Capture the cell that displays the provided text and extract its [X, Y] central coordinate. 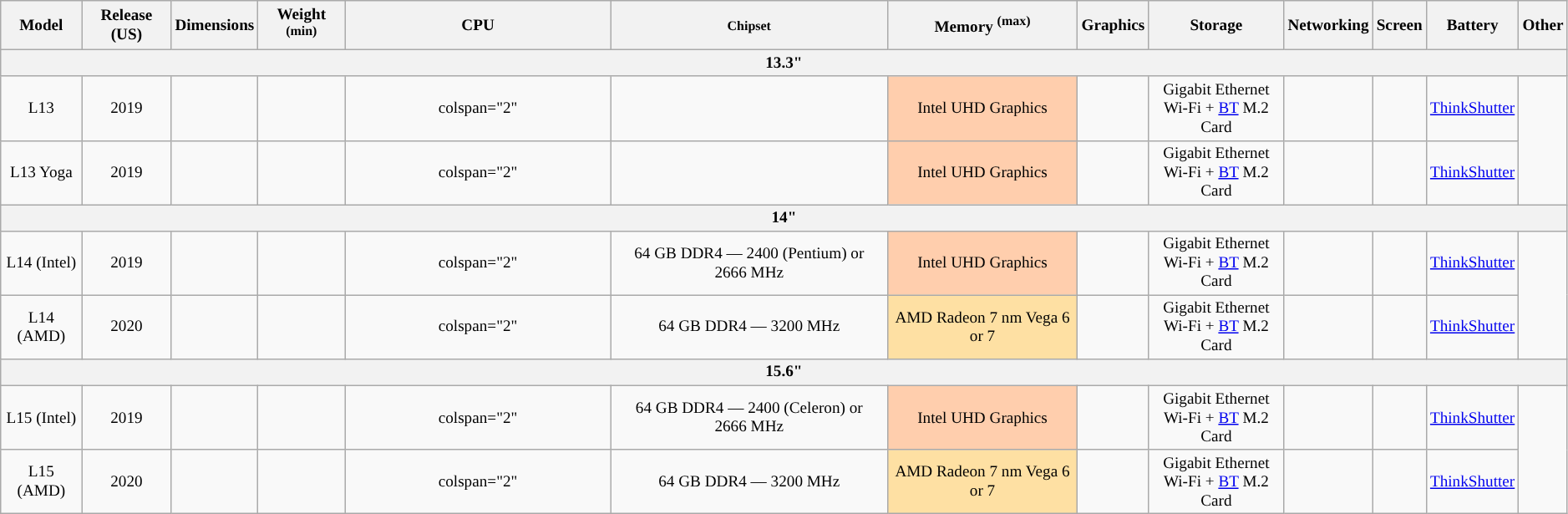
14" [784, 218]
64 GB DDR4 — 2400 (Pentium) or 2666 MHz [748, 262]
Screen [1399, 25]
Dimensions [215, 25]
Other [1543, 25]
Networking [1328, 25]
Battery [1472, 25]
Release (US) [127, 25]
L15 (AMD) [42, 481]
L14 (Intel) [42, 262]
Model [42, 25]
Memory (max) [982, 25]
L13 [42, 109]
13.3" [784, 64]
Chipset [748, 25]
Graphics [1113, 25]
L14 (AMD) [42, 328]
64 GB DDR4 — 2400 (Celeron) or 2666 MHz [748, 418]
CPU [478, 25]
Storage [1216, 25]
15.6" [784, 372]
Weight (min) [302, 25]
L13 Yoga [42, 172]
L15 (Intel) [42, 418]
